Detect which cell encompasses the target text, then output its [x, y] center coordinate. 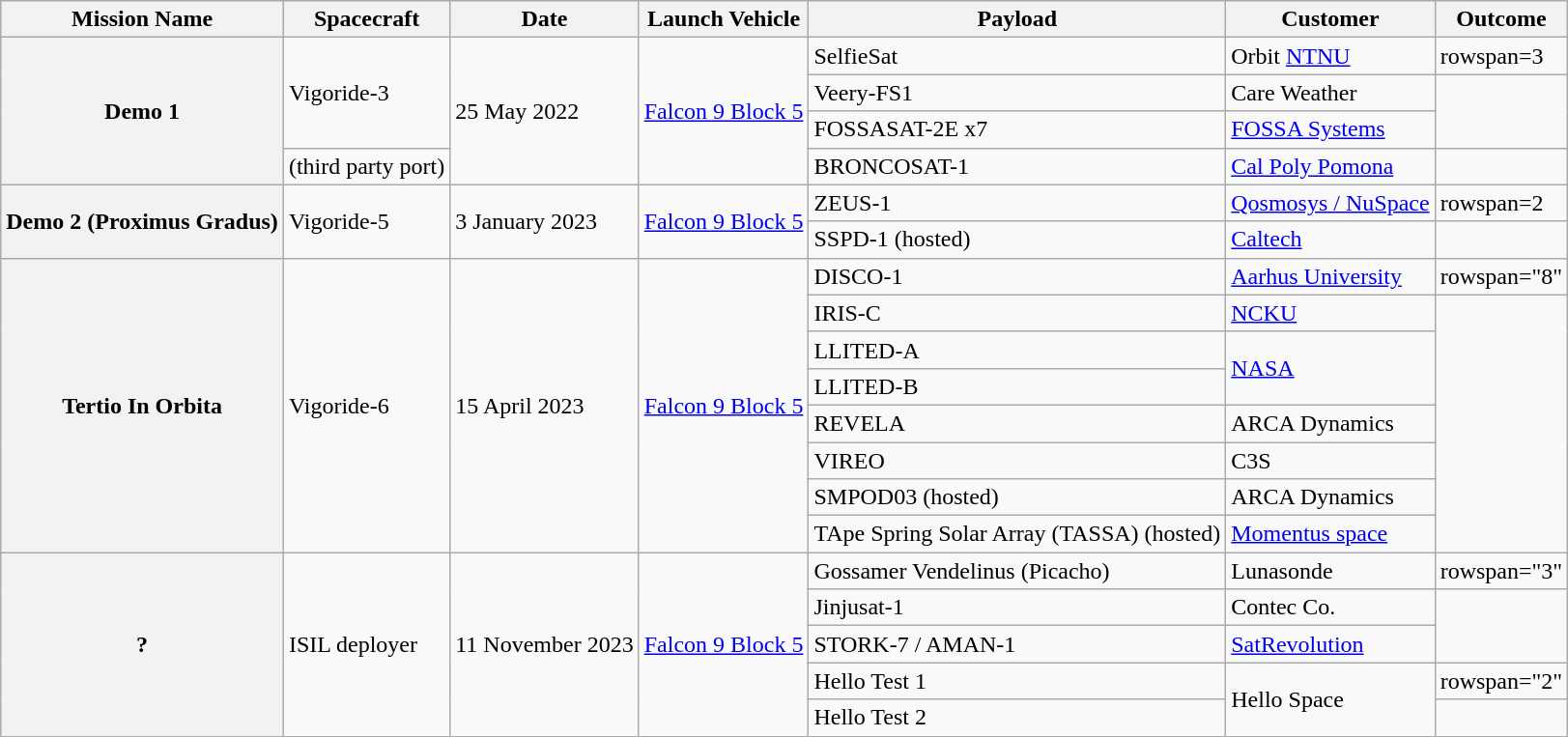
11 November 2023 [545, 644]
VIREO [1017, 461]
Vigoride-6 [366, 405]
(third party port) [366, 166]
rowspan="2" [1501, 681]
SelfieSat [1017, 56]
NCKU [1330, 313]
LLITED-A [1017, 350]
Hello Test 1 [1017, 681]
FOSSASAT-2E x7 [1017, 129]
NASA [1330, 368]
IRIS-C [1017, 313]
Gossamer Vendelinus (Picacho) [1017, 571]
ZEUS-1 [1017, 203]
Hello Space [1330, 699]
STORK-7 / AMAN-1 [1017, 644]
SSPD-1 (hosted) [1017, 240]
Lunasonde [1330, 571]
Demo 1 [143, 111]
Launch Vehicle [724, 19]
rowspan=2 [1501, 203]
? [143, 644]
Contec Co. [1330, 608]
3 January 2023 [545, 221]
Vigoride-3 [366, 93]
Momentus space [1330, 534]
Mission Name [143, 19]
Aarhus University [1330, 276]
Tertio In Orbita [143, 405]
15 April 2023 [545, 405]
Spacecraft [366, 19]
SMPOD03 (hosted) [1017, 497]
Cal Poly Pomona [1330, 166]
Orbit NTNU [1330, 56]
rowspan=3 [1501, 56]
Vigoride-5 [366, 221]
Care Weather [1330, 93]
BRONCOSAT-1 [1017, 166]
Demo 2 (Proximus Gradus) [143, 221]
TApe Spring Solar Array (TASSA) (hosted) [1017, 534]
REVELA [1017, 423]
Payload [1017, 19]
FOSSA Systems [1330, 129]
DISCO-1 [1017, 276]
rowspan="8" [1501, 276]
Caltech [1330, 240]
LLITED-B [1017, 386]
Date [545, 19]
Hello Test 2 [1017, 718]
Customer [1330, 19]
C3S [1330, 461]
ISIL deployer [366, 644]
25 May 2022 [545, 111]
rowspan="3" [1501, 571]
Jinjusat-1 [1017, 608]
SatRevolution [1330, 644]
Outcome [1501, 19]
Qosmosys / NuSpace [1330, 203]
Veery-FS1 [1017, 93]
